From the cell containing the given text, extract its center point as [x, y] coordinate. 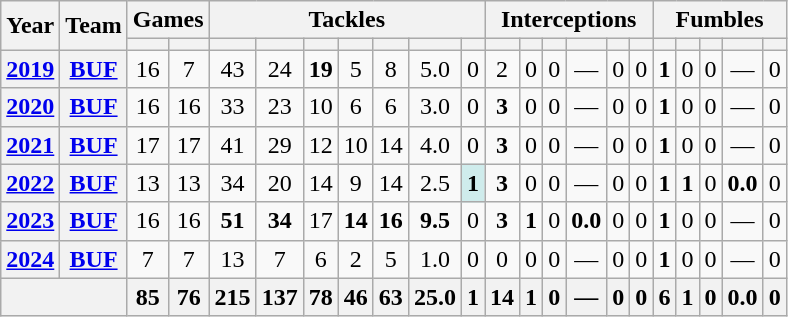
9.5 [434, 221]
76 [188, 297]
19 [320, 69]
78 [320, 297]
24 [280, 69]
23 [280, 107]
20 [280, 183]
215 [232, 297]
2024 [30, 259]
43 [232, 69]
51 [232, 221]
2022 [30, 183]
8 [390, 69]
63 [390, 297]
46 [356, 297]
Team [94, 26]
Fumbles [720, 20]
Games [168, 20]
33 [232, 107]
3.0 [434, 107]
2021 [30, 145]
5.0 [434, 69]
29 [280, 145]
4.0 [434, 145]
Tackles [346, 20]
41 [232, 145]
Interceptions [568, 20]
2020 [30, 107]
Year [30, 26]
137 [280, 297]
2023 [30, 221]
12 [320, 145]
2.5 [434, 183]
25.0 [434, 297]
1.0 [434, 259]
9 [356, 183]
2019 [30, 69]
85 [148, 297]
